Return [x, y] of the center of cell containing provided text 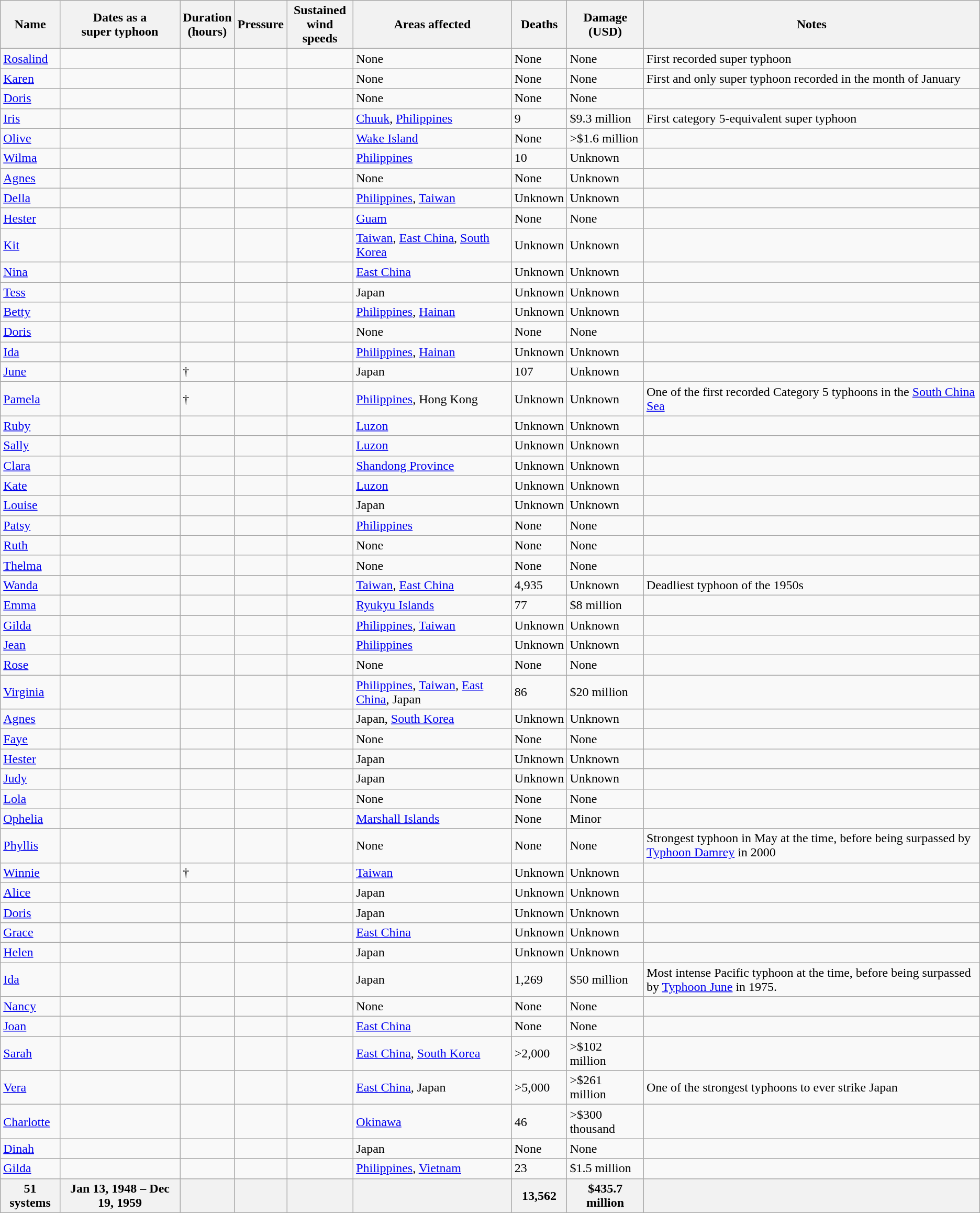
Ophelia [30, 819]
Sally [30, 446]
Charlotte [30, 1122]
Wake Island [432, 138]
Name [30, 25]
Virginia [30, 692]
10 [539, 158]
Kit [30, 245]
107 [539, 372]
Clara [30, 466]
Taiwan, East China, South Korea [432, 245]
Kate [30, 486]
Emma [30, 605]
$9.3 million [605, 118]
June [30, 372]
>$261 million [605, 1087]
First recorded super typhoon [811, 59]
One of the first recorded Category 5 typhoons in the South China Sea [811, 399]
Vera [30, 1087]
Grace [30, 932]
Rosalind [30, 59]
Della [30, 198]
77 [539, 605]
Chuuk, Philippines [432, 118]
Strongest typhoon in May at the time, before being surpassed by Typhoon Damrey in 2000 [811, 845]
Helen [30, 952]
One of the strongest typhoons to ever strike Japan [811, 1087]
Ruth [30, 545]
4,935 [539, 585]
>2,000 [539, 1054]
Betty [30, 312]
Ruby [30, 426]
$435.7 million [605, 1195]
Phyllis [30, 845]
Guam [432, 218]
Thelma [30, 565]
East China, South Korea [432, 1054]
Wilma [30, 158]
Taiwan [432, 873]
51 systems [30, 1195]
23 [539, 1168]
Faye [30, 739]
Notes [811, 25]
Jean [30, 645]
9 [539, 118]
Areas affected [432, 25]
Sarah [30, 1054]
Rose [30, 665]
Tess [30, 292]
>$1.6 million [605, 138]
>$300 thousand [605, 1122]
Pressure [261, 25]
Joan [30, 1027]
Minor [605, 819]
1,269 [539, 979]
First and only super typhoon recorded in the month of January [811, 79]
First category 5-equivalent super typhoon [811, 118]
Deadliest typhoon of the 1950s [811, 585]
Okinawa [432, 1122]
Olive [30, 138]
$50 million [605, 979]
Deaths [539, 25]
$20 million [605, 692]
Philippines, Vietnam [432, 1168]
Lola [30, 799]
Dates as asuper typhoon [119, 25]
Sustainedwind speeds [320, 25]
Shandong Province [432, 466]
>$102 million [605, 1054]
Jan 13, 1948 – Dec 19, 1959 [119, 1195]
Winnie [30, 873]
Wanda [30, 585]
Alice [30, 892]
Louise [30, 505]
Philippines, Hong Kong [432, 399]
Nina [30, 272]
Iris [30, 118]
>5,000 [539, 1087]
Japan, South Korea [432, 719]
Dinah [30, 1149]
13,562 [539, 1195]
Nancy [30, 1007]
Judy [30, 779]
$1.5 million [605, 1168]
46 [539, 1122]
Most intense Pacific typhoon at the time, before being surpassed by Typhoon June in 1975. [811, 979]
$8 million [605, 605]
Damage(USD) [605, 25]
Karen [30, 79]
Taiwan, East China [432, 585]
Pamela [30, 399]
Philippines, Taiwan, East China, Japan [432, 692]
86 [539, 692]
Marshall Islands [432, 819]
East China, Japan [432, 1087]
Duration(hours) [207, 25]
Patsy [30, 525]
Ryukyu Islands [432, 605]
